Provide the [X, Y] coordinate of the cell's center where the given text is located.  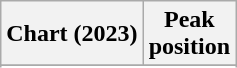
Peakposition [189, 34]
Chart (2023) [72, 34]
